Capture the cell that displays the provided text and extract its (X, Y) central coordinate. 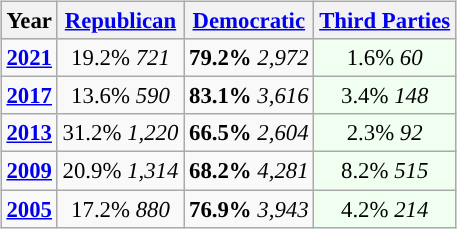
83.1% 3,616 (249, 96)
8.2% 515 (385, 171)
2013 (29, 133)
Republican (120, 21)
2009 (29, 171)
4.2% 214 (385, 209)
Democratic (249, 21)
Year (29, 21)
2017 (29, 96)
79.2% 2,972 (249, 58)
66.5% 2,604 (249, 133)
20.9% 1,314 (120, 171)
76.9% 3,943 (249, 209)
3.4% 148 (385, 96)
2.3% 92 (385, 133)
13.6% 590 (120, 96)
17.2% 880 (120, 209)
2005 (29, 209)
68.2% 4,281 (249, 171)
31.2% 1,220 (120, 133)
Third Parties (385, 21)
1.6% 60 (385, 58)
2021 (29, 58)
19.2% 721 (120, 58)
